Scan for the cell matching the given text and deliver its (X, Y) coordinate at center. 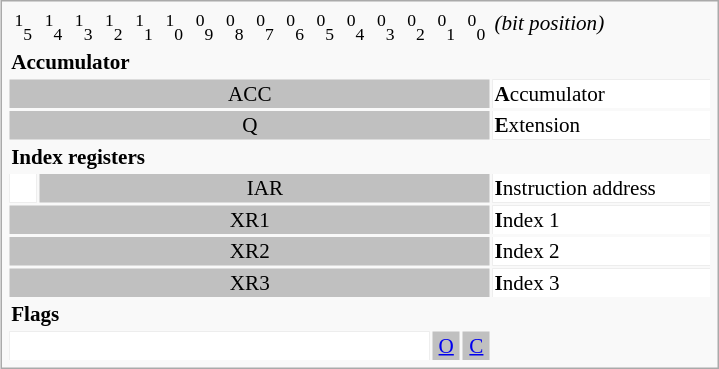
Flags (360, 314)
08 (234, 28)
XR1 (250, 220)
Instruction address (602, 188)
15 (24, 28)
12 (114, 28)
C (476, 346)
06 (296, 28)
Q (250, 125)
Extension (602, 125)
13 (84, 28)
XR2 (250, 251)
00 (476, 28)
O (446, 346)
IAR (265, 188)
XR3 (250, 283)
Index registers (360, 157)
(bit position) (602, 28)
01 (446, 28)
03 (386, 28)
ACC (250, 94)
02 (416, 28)
10 (174, 28)
09 (204, 28)
14 (54, 28)
Index 3 (602, 283)
07 (264, 28)
04 (356, 28)
Index 1 (602, 220)
Index 2 (602, 251)
05 (326, 28)
11 (144, 28)
